Identify which cell holds the provided text, then report its [x, y] central coordinate. 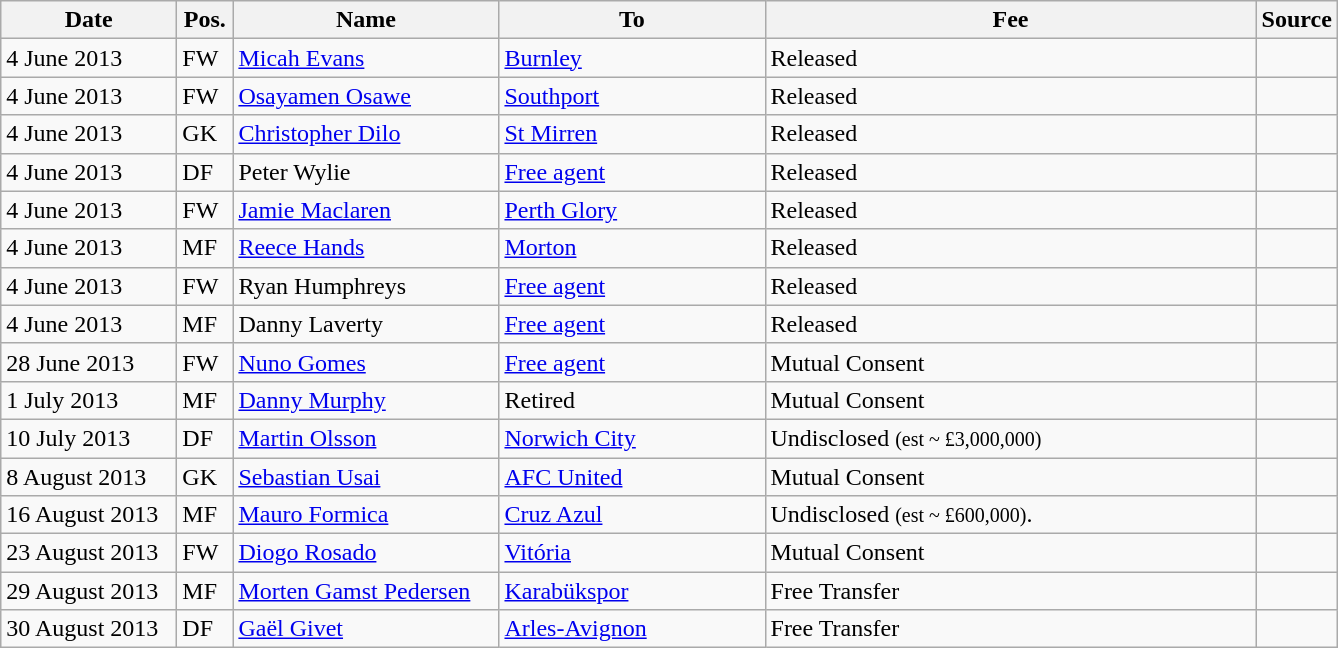
Gaël Givet [366, 629]
Christopher Dilo [366, 134]
Nuno Gomes [366, 362]
Undisclosed (est ~ £600,000). [1010, 515]
Karabükspor [632, 591]
Danny Murphy [366, 400]
Cruz Azul [632, 515]
Southport [632, 96]
Osayamen Osawe [366, 96]
8 August 2013 [89, 477]
To [632, 20]
Source [1296, 20]
Name [366, 20]
Morton [632, 248]
Vitória [632, 553]
Date [89, 20]
Pos. [205, 20]
Mauro Formica [366, 515]
Arles-Avignon [632, 629]
Martin Olsson [366, 438]
Danny Laverty [366, 324]
16 August 2013 [89, 515]
Jamie Maclaren [366, 210]
Reece Hands [366, 248]
Ryan Humphreys [366, 286]
AFC United [632, 477]
23 August 2013 [89, 553]
1 July 2013 [89, 400]
Retired [632, 400]
Micah Evans [366, 58]
Fee [1010, 20]
Sebastian Usai [366, 477]
Morten Gamst Pedersen [366, 591]
28 June 2013 [89, 362]
10 July 2013 [89, 438]
Diogo Rosado [366, 553]
Undisclosed (est ~ £3,000,000) [1010, 438]
Burnley [632, 58]
Peter Wylie [366, 172]
Perth Glory [632, 210]
St Mirren [632, 134]
29 August 2013 [89, 591]
30 August 2013 [89, 629]
Norwich City [632, 438]
